Return the (x, y) coordinate for the center point of the cell that contains the specified text.  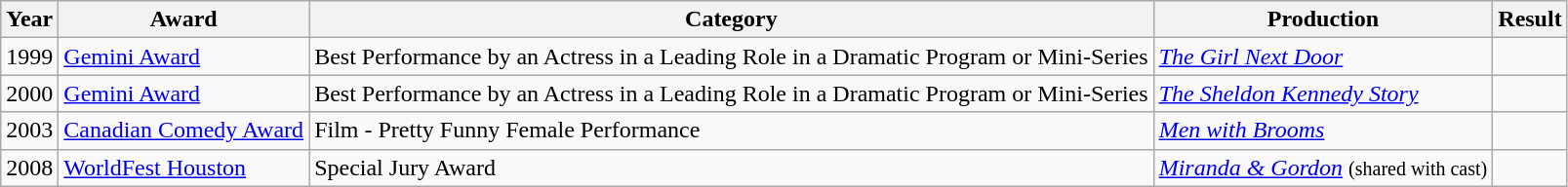
Award (183, 19)
Special Jury Award (732, 168)
1999 (29, 56)
Result (1530, 19)
The Sheldon Kennedy Story (1323, 93)
2008 (29, 168)
2003 (29, 131)
2000 (29, 93)
Men with Brooms (1323, 131)
Year (29, 19)
Miranda & Gordon (shared with cast) (1323, 168)
Production (1323, 19)
Canadian Comedy Award (183, 131)
Category (732, 19)
WorldFest Houston (183, 168)
Film - Pretty Funny Female Performance (732, 131)
The Girl Next Door (1323, 56)
